Identify which cell holds the provided text, then report its [x, y] central coordinate. 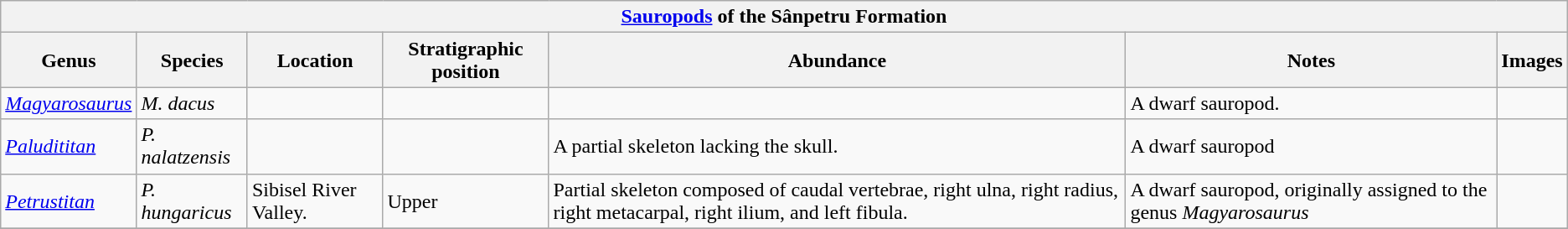
A dwarf sauropod, originally assigned to the genus Magyarosaurus [1312, 201]
Images [1532, 60]
Species [192, 60]
Petrustitan [69, 201]
Sauropods of the Sânpetru Formation [784, 17]
Notes [1312, 60]
Paludititan [69, 146]
Genus [69, 60]
M. dacus [192, 103]
P. nalatzensis [192, 146]
A dwarf sauropod [1312, 146]
Location [315, 60]
P. hungaricus [192, 201]
Stratigraphic position [466, 60]
Abundance [838, 60]
Partial skeleton composed of caudal vertebrae, right ulna, right radius, right metacarpal, right ilium, and left fibula. [838, 201]
Magyarosaurus [69, 103]
Upper [466, 201]
A dwarf sauropod. [1312, 103]
A partial skeleton lacking the skull. [838, 146]
Sibisel River Valley. [315, 201]
